Determine the (X, Y) coordinate at the center of the cell enclosing the given text.  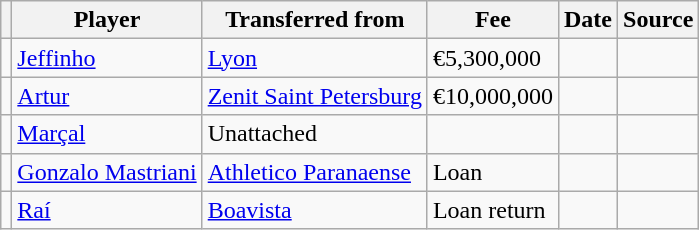
Lyon (314, 58)
Fee (492, 20)
€5,300,000 (492, 58)
€10,000,000 (492, 96)
Source (658, 20)
Unattached (314, 134)
Loan (492, 172)
Player (107, 20)
Artur (107, 96)
Athletico Paranaense (314, 172)
Marçal (107, 134)
Jeffinho (107, 58)
Boavista (314, 210)
Transferred from (314, 20)
Gonzalo Mastriani (107, 172)
Date (588, 20)
Loan return (492, 210)
Zenit Saint Petersburg (314, 96)
Raí (107, 210)
